Detect which cell encompasses the target text, then output its (x, y) center coordinate. 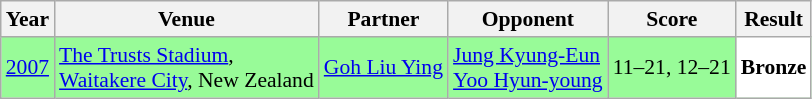
2007 (28, 68)
Partner (384, 19)
Jung Kyung-Eun Yoo Hyun-young (528, 68)
Year (28, 19)
11–21, 12–21 (672, 68)
Opponent (528, 19)
Result (774, 19)
Goh Liu Ying (384, 68)
The Trusts Stadium,Waitakere City, New Zealand (186, 68)
Venue (186, 19)
Score (672, 19)
Bronze (774, 68)
